Extract the (X, Y) coordinate from the center of the cell holding the provided text.  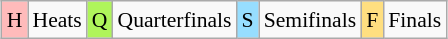
S (248, 20)
Quarterfinals (175, 20)
Q (100, 20)
Heats (58, 20)
F (372, 20)
Semifinals (310, 20)
H (15, 20)
Finals (414, 20)
